Provide the [x, y] coordinate of the cell's center where the given text is located.  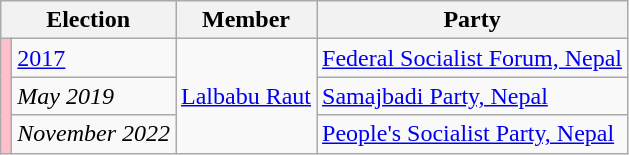
Party [472, 20]
May 2019 [94, 96]
Samajbadi Party, Nepal [472, 96]
People's Socialist Party, Nepal [472, 134]
Federal Socialist Forum, Nepal [472, 58]
Lalbabu Raut [246, 96]
2017 [94, 58]
Election [88, 20]
November 2022 [94, 134]
Member [246, 20]
